Return [X, Y] of the center of cell containing provided text 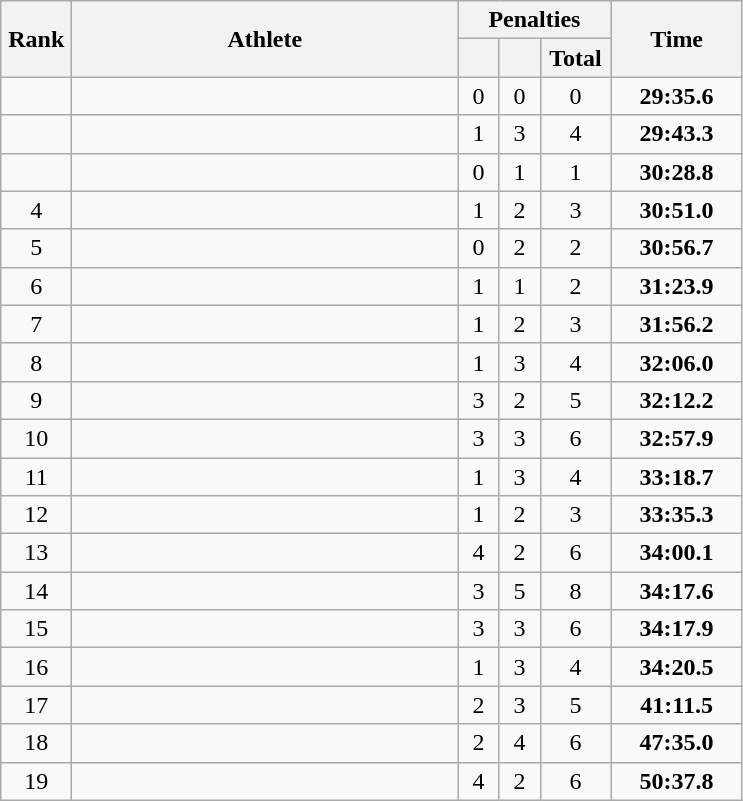
50:37.8 [676, 781]
Time [676, 39]
31:23.9 [676, 286]
34:17.9 [676, 629]
30:51.0 [676, 210]
32:57.9 [676, 438]
17 [36, 705]
Total [576, 58]
15 [36, 629]
29:35.6 [676, 96]
32:06.0 [676, 362]
41:11.5 [676, 705]
10 [36, 438]
13 [36, 553]
34:20.5 [676, 667]
18 [36, 743]
32:12.2 [676, 400]
11 [36, 477]
33:18.7 [676, 477]
34:17.6 [676, 591]
29:43.3 [676, 134]
33:35.3 [676, 515]
34:00.1 [676, 553]
7 [36, 324]
30:28.8 [676, 172]
19 [36, 781]
47:35.0 [676, 743]
9 [36, 400]
14 [36, 591]
Athlete [265, 39]
16 [36, 667]
31:56.2 [676, 324]
Rank [36, 39]
12 [36, 515]
Penalties [534, 20]
30:56.7 [676, 248]
